Provide the [X, Y] coordinate of the cell's center where the given text is located.  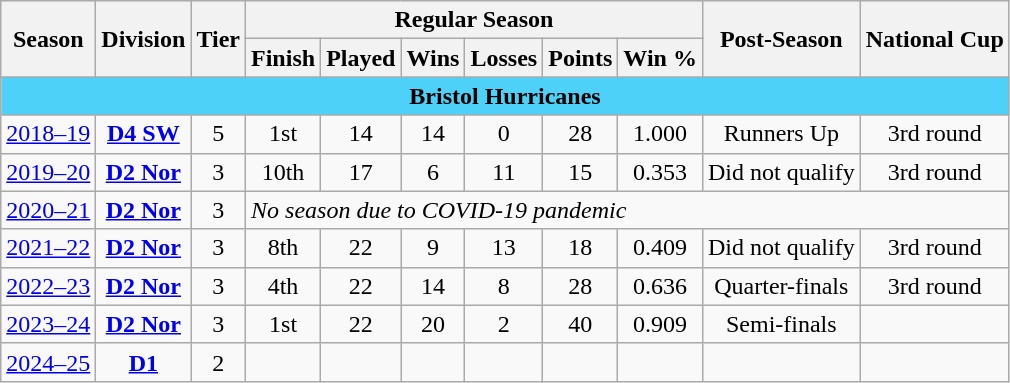
Division [144, 39]
Bristol Hurricanes [506, 96]
2022–23 [48, 286]
Runners Up [781, 134]
0.909 [660, 324]
2023–24 [48, 324]
8th [284, 248]
2021–22 [48, 248]
40 [580, 324]
8 [504, 286]
20 [433, 324]
13 [504, 248]
0 [504, 134]
2020–21 [48, 210]
10th [284, 172]
0.636 [660, 286]
Played [361, 58]
9 [433, 248]
Points [580, 58]
11 [504, 172]
Win % [660, 58]
Finish [284, 58]
Regular Season [474, 20]
18 [580, 248]
0.409 [660, 248]
Tier [218, 39]
Quarter-finals [781, 286]
15 [580, 172]
National Cup [934, 39]
Post-Season [781, 39]
D4 SW [144, 134]
0.353 [660, 172]
Losses [504, 58]
5 [218, 134]
17 [361, 172]
No season due to COVID-19 pandemic [628, 210]
1.000 [660, 134]
6 [433, 172]
Wins [433, 58]
D1 [144, 362]
2024–25 [48, 362]
4th [284, 286]
2019–20 [48, 172]
Season [48, 39]
Semi-finals [781, 324]
2018–19 [48, 134]
